Identify which cell holds the provided text, then report its [X, Y] central coordinate. 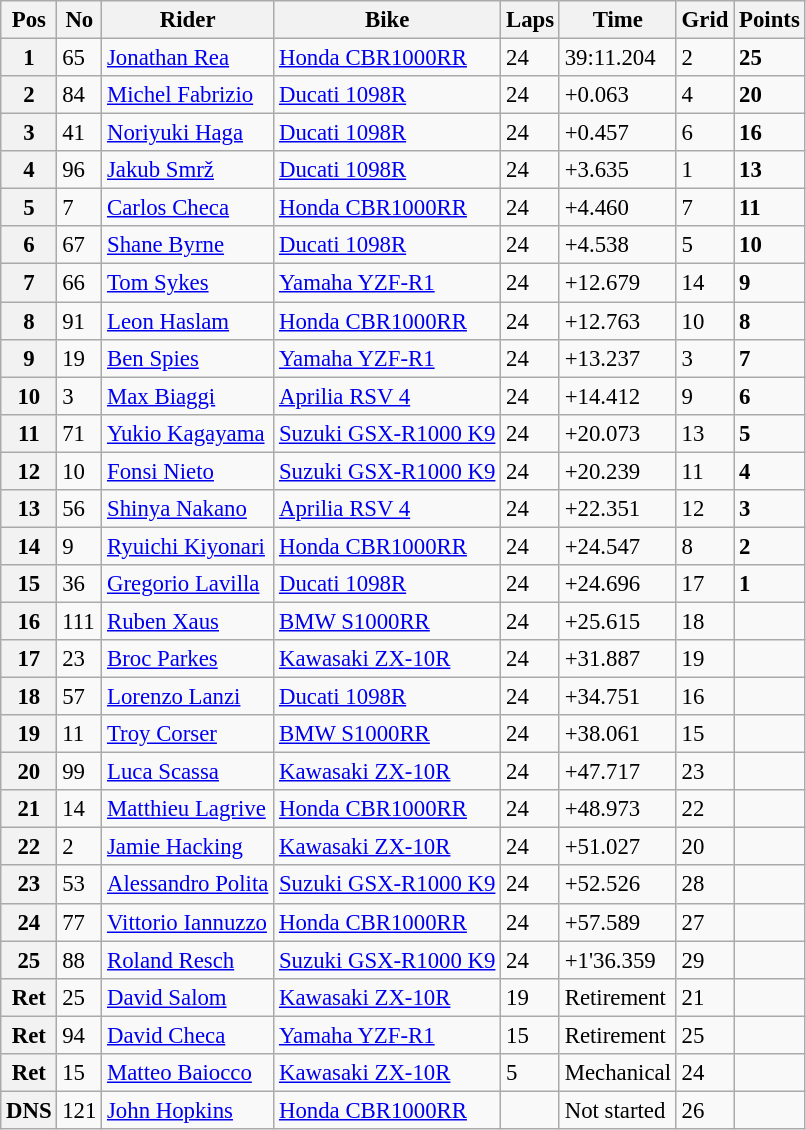
Jonathan Rea [188, 58]
Lorenzo Lanzi [188, 697]
+0.457 [618, 133]
Troy Corser [188, 734]
65 [80, 58]
39:11.204 [618, 58]
Leon Haslam [188, 321]
28 [704, 885]
96 [80, 170]
+24.547 [618, 546]
+24.696 [618, 584]
+25.615 [618, 621]
Michel Fabrizio [188, 95]
91 [80, 321]
99 [80, 772]
Fonsi Nieto [188, 471]
+13.237 [618, 358]
56 [80, 509]
Points [770, 20]
+48.973 [618, 809]
+47.717 [618, 772]
111 [80, 621]
+31.887 [618, 659]
Noriyuki Haga [188, 133]
Ben Spies [188, 358]
Carlos Checa [188, 208]
Shane Byrne [188, 245]
29 [704, 960]
88 [80, 960]
Max Biaggi [188, 396]
+20.239 [618, 471]
Ryuichi Kiyonari [188, 546]
No [80, 20]
Broc Parkes [188, 659]
57 [80, 697]
Vittorio Iannuzzo [188, 922]
71 [80, 433]
+57.589 [618, 922]
+14.412 [618, 396]
+38.061 [618, 734]
Shinya Nakano [188, 509]
John Hopkins [188, 1110]
Tom Sykes [188, 283]
Rider [188, 20]
+3.635 [618, 170]
+22.351 [618, 509]
77 [80, 922]
+1'36.359 [618, 960]
+20.073 [618, 433]
David Salom [188, 997]
67 [80, 245]
Matthieu Lagrive [188, 809]
Matteo Baiocco [188, 1073]
Grid [704, 20]
Alessandro Polita [188, 885]
26 [704, 1110]
+4.538 [618, 245]
+52.526 [618, 885]
David Checa [188, 1035]
Luca Scassa [188, 772]
Ruben Xaus [188, 621]
DNS [29, 1110]
+0.063 [618, 95]
27 [704, 922]
Jakub Smrž [188, 170]
Time [618, 20]
41 [80, 133]
121 [80, 1110]
Jamie Hacking [188, 847]
+12.763 [618, 321]
Mechanical [618, 1073]
Not started [618, 1110]
+12.679 [618, 283]
+4.460 [618, 208]
84 [80, 95]
66 [80, 283]
Gregorio Lavilla [188, 584]
+34.751 [618, 697]
Laps [530, 20]
Roland Resch [188, 960]
94 [80, 1035]
Yukio Kagayama [188, 433]
Pos [29, 20]
36 [80, 584]
53 [80, 885]
Bike [388, 20]
+51.027 [618, 847]
